Detect which cell encompasses the target text, then output its [x, y] center coordinate. 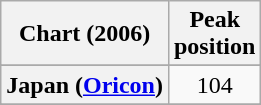
Chart (2006) [85, 34]
Peakposition [214, 34]
Japan (Oricon) [85, 85]
104 [214, 85]
